Extract the (X, Y) coordinate from the center of the cell holding the provided text.  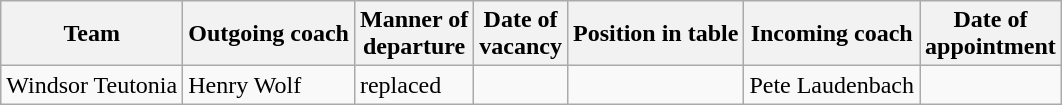
Henry Wolf (269, 85)
Position in table (655, 34)
Manner of departure (414, 34)
Windsor Teutonia (92, 85)
replaced (414, 85)
Outgoing coach (269, 34)
Incoming coach (832, 34)
Date of appointment (991, 34)
Team (92, 34)
Pete Laudenbach (832, 85)
Date of vacancy (521, 34)
